Search for the cell housing the specified text and yield its [X, Y] center coordinate. 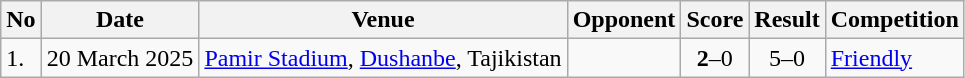
5–0 [787, 58]
Competition [894, 20]
Friendly [894, 58]
1. [21, 58]
Score [715, 20]
2–0 [715, 58]
Result [787, 20]
Pamir Stadium, Dushanbe, Tajikistan [383, 58]
Venue [383, 20]
20 March 2025 [120, 58]
Date [120, 20]
No [21, 20]
Opponent [624, 20]
